Output the [x, y] coordinate of the center of the cell containing the given text.  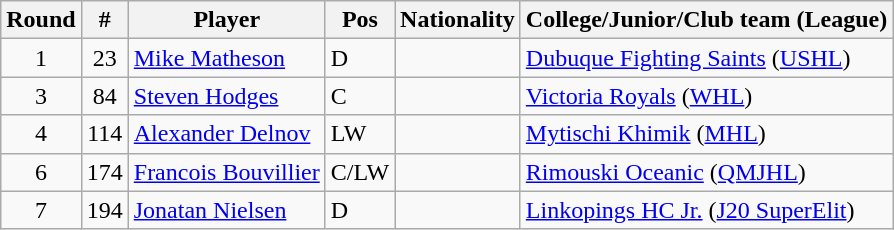
23 [104, 58]
Steven Hodges [226, 96]
Jonatan Nielsen [226, 210]
114 [104, 134]
1 [41, 58]
194 [104, 210]
# [104, 20]
Francois Bouvillier [226, 172]
Alexander Delnov [226, 134]
Pos [360, 20]
Nationality [458, 20]
C/LW [360, 172]
3 [41, 96]
Mytischi Khimik (MHL) [706, 134]
7 [41, 210]
84 [104, 96]
LW [360, 134]
174 [104, 172]
4 [41, 134]
Dubuque Fighting Saints (USHL) [706, 58]
Mike Matheson [226, 58]
6 [41, 172]
Round [41, 20]
Rimouski Oceanic (QMJHL) [706, 172]
College/Junior/Club team (League) [706, 20]
Linkopings HC Jr. (J20 SuperElit) [706, 210]
Victoria Royals (WHL) [706, 96]
C [360, 96]
Player [226, 20]
